Scan for the cell matching the given text and deliver its [x, y] coordinate at center. 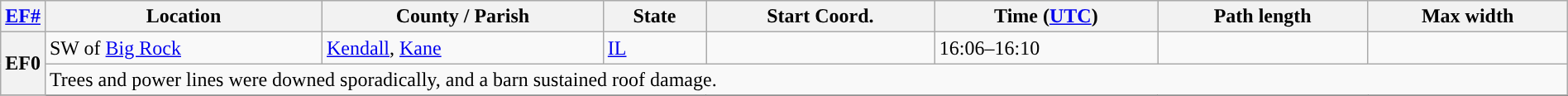
Max width [1467, 17]
County / Parish [462, 17]
IL [654, 48]
Location [184, 17]
Start Coord. [820, 17]
Time (UTC) [1045, 17]
EF0 [23, 64]
16:06–16:10 [1045, 48]
Kendall, Kane [462, 48]
Path length [1263, 17]
SW of Big Rock [184, 48]
State [654, 17]
Trees and power lines were downed sporadically, and a barn sustained roof damage. [806, 79]
EF# [23, 17]
